For the text-containing cell, return its midpoint in (X, Y) coordinate format. 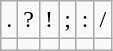
: (85, 20)
? (29, 20)
; (68, 20)
/ (103, 20)
. (10, 20)
! (50, 20)
